Output the [x, y] coordinate of the center of the cell containing the given text.  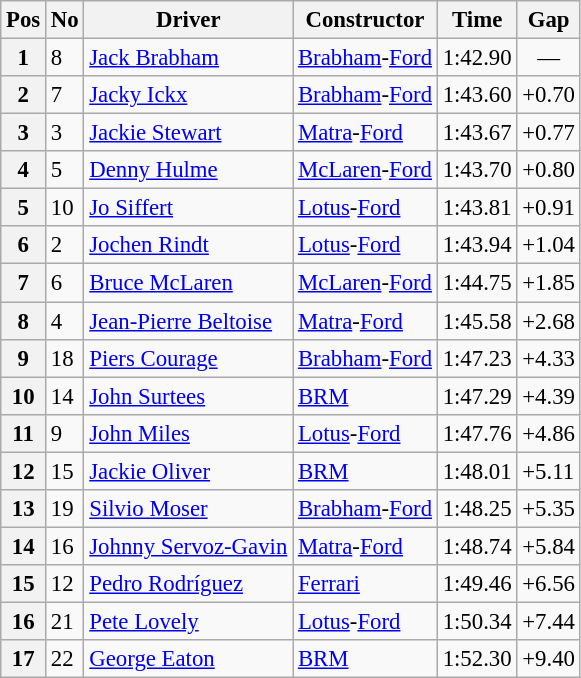
Constructor [366, 20]
+4.39 [548, 396]
Bruce McLaren [188, 283]
13 [24, 509]
Jean-Pierre Beltoise [188, 321]
Jackie Oliver [188, 471]
Jackie Stewart [188, 133]
1 [24, 58]
— [548, 58]
Jo Siffert [188, 208]
18 [65, 358]
+7.44 [548, 621]
Jochen Rindt [188, 245]
John Miles [188, 433]
+0.91 [548, 208]
Pedro Rodríguez [188, 584]
+5.84 [548, 546]
+4.33 [548, 358]
1:44.75 [477, 283]
1:45.58 [477, 321]
Pos [24, 20]
1:42.90 [477, 58]
1:43.60 [477, 95]
Silvio Moser [188, 509]
1:48.01 [477, 471]
1:47.23 [477, 358]
1:43.67 [477, 133]
1:47.29 [477, 396]
+0.70 [548, 95]
Jacky Ickx [188, 95]
1:47.76 [477, 433]
1:48.74 [477, 546]
Time [477, 20]
+4.86 [548, 433]
1:49.46 [477, 584]
11 [24, 433]
21 [65, 621]
+1.85 [548, 283]
19 [65, 509]
1:43.94 [477, 245]
+6.56 [548, 584]
George Eaton [188, 659]
John Surtees [188, 396]
+5.11 [548, 471]
1:48.25 [477, 509]
1:50.34 [477, 621]
1:52.30 [477, 659]
+9.40 [548, 659]
Johnny Servoz-Gavin [188, 546]
1:43.70 [477, 170]
17 [24, 659]
+2.68 [548, 321]
+0.77 [548, 133]
22 [65, 659]
+0.80 [548, 170]
Ferrari [366, 584]
+1.04 [548, 245]
Driver [188, 20]
Denny Hulme [188, 170]
Pete Lovely [188, 621]
1:43.81 [477, 208]
Gap [548, 20]
Piers Courage [188, 358]
No [65, 20]
+5.35 [548, 509]
Jack Brabham [188, 58]
